From the cell containing the given text, extract its center point as (X, Y) coordinate. 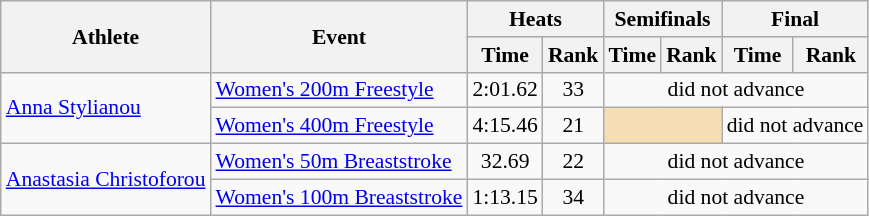
Women's 50m Breaststroke (340, 162)
34 (574, 197)
Semifinals (662, 19)
21 (574, 126)
Heats (535, 19)
Final (796, 19)
1:13.15 (504, 197)
Women's 100m Breaststroke (340, 197)
Women's 200m Freestyle (340, 90)
2:01.62 (504, 90)
Athlete (106, 36)
33 (574, 90)
4:15.46 (504, 126)
22 (574, 162)
Women's 400m Freestyle (340, 126)
Anna Stylianou (106, 108)
32.69 (504, 162)
Event (340, 36)
Anastasia Christoforou (106, 180)
